Pinpoint the cell where the given text exists, returning its (X, Y) midpoint coordinate. 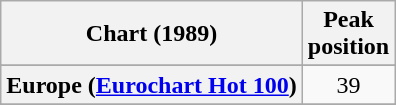
39 (348, 85)
Peakposition (348, 34)
Chart (1989) (152, 34)
Europe (Eurochart Hot 100) (152, 85)
